Output the [x, y] coordinate of the center of the cell containing the given text.  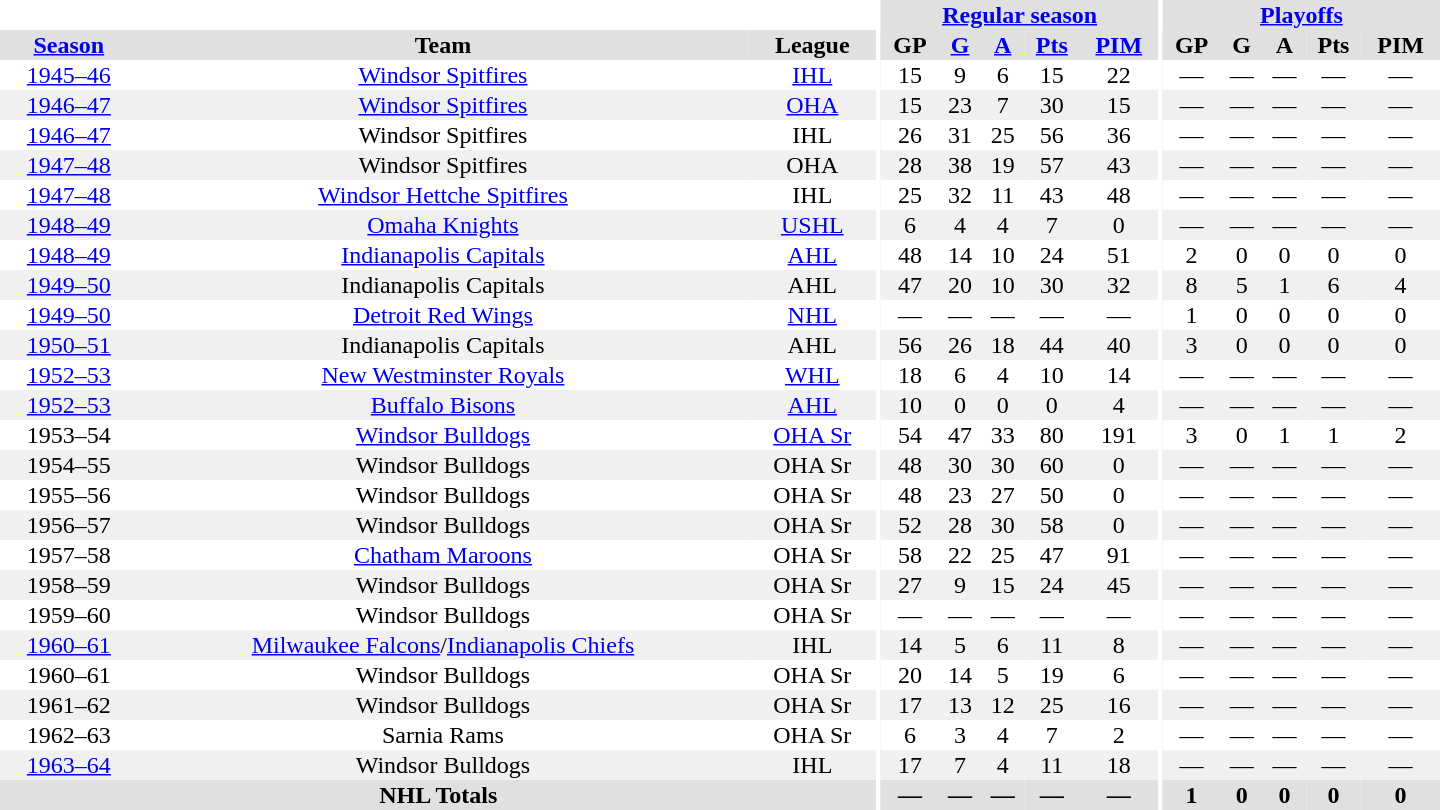
1961–62 [69, 705]
Windsor Hettche Spitfires [443, 195]
191 [1118, 435]
51 [1118, 255]
80 [1052, 435]
Regular season [1020, 15]
NHL Totals [438, 795]
Milwaukee Falcons/Indianapolis Chiefs [443, 645]
1962–63 [69, 735]
16 [1118, 705]
Season [69, 45]
Team [443, 45]
44 [1052, 345]
Sarnia Rams [443, 735]
12 [1002, 705]
1955–56 [69, 495]
Playoffs [1302, 15]
13 [960, 705]
Detroit Red Wings [443, 315]
New Westminster Royals [443, 375]
54 [910, 435]
1963–64 [69, 765]
52 [910, 525]
Buffalo Bisons [443, 405]
1953–54 [69, 435]
57 [1052, 165]
1950–51 [69, 345]
1958–59 [69, 585]
WHL [812, 375]
1945–46 [69, 75]
NHL [812, 315]
91 [1118, 555]
Omaha Knights [443, 225]
38 [960, 165]
1954–55 [69, 465]
33 [1002, 435]
1957–58 [69, 555]
1959–60 [69, 615]
36 [1118, 135]
60 [1052, 465]
40 [1118, 345]
Chatham Maroons [443, 555]
50 [1052, 495]
1956–57 [69, 525]
USHL [812, 225]
31 [960, 135]
League [812, 45]
45 [1118, 585]
